For the text-containing cell, return its midpoint in [X, Y] coordinate format. 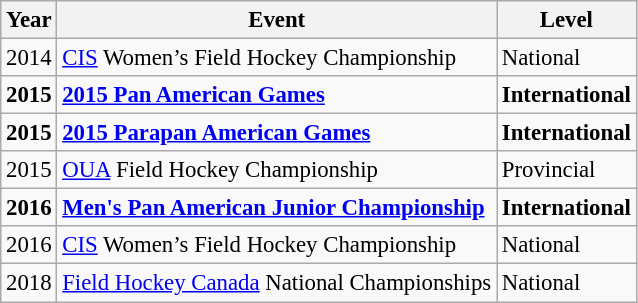
2018 [29, 283]
Provincial [566, 170]
OUA Field Hockey Championship [277, 170]
Men's Pan American Junior Championship [277, 208]
2015 Pan American Games [277, 95]
Event [277, 20]
Level [566, 20]
Year [29, 20]
2015 Parapan American Games [277, 133]
2014 [29, 58]
Field Hockey Canada National Championships [277, 283]
